From the cell containing the given text, extract its center point as (X, Y) coordinate. 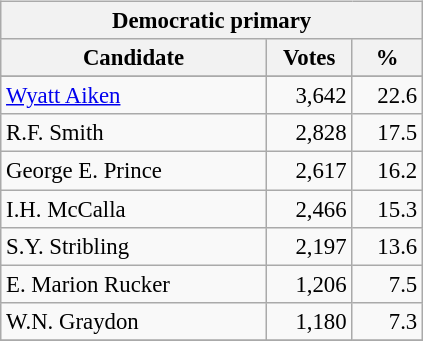
15.3 (388, 209)
Wyatt Aiken (134, 96)
Democratic primary (212, 21)
Votes (309, 58)
2,197 (309, 246)
R.F. Smith (134, 133)
7.5 (388, 284)
E. Marion Rucker (134, 284)
2,828 (309, 133)
22.6 (388, 96)
George E. Prince (134, 171)
W.N. Graydon (134, 321)
% (388, 58)
17.5 (388, 133)
S.Y. Stribling (134, 246)
2,617 (309, 171)
Candidate (134, 58)
I.H. McCalla (134, 209)
1,206 (309, 284)
16.2 (388, 171)
1,180 (309, 321)
13.6 (388, 246)
3,642 (309, 96)
7.3 (388, 321)
2,466 (309, 209)
